Output the (x, y) coordinate of the center of the cell containing the given text.  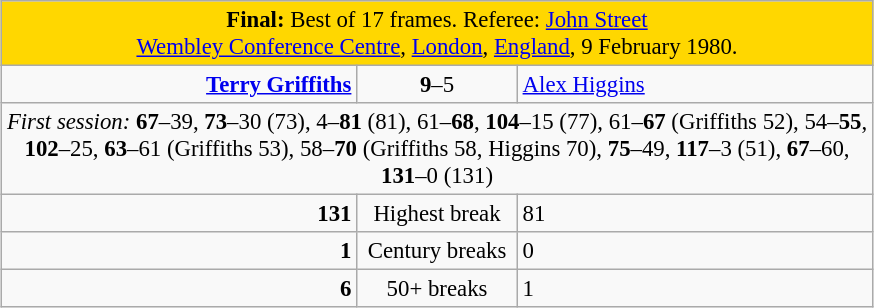
Alex Higgins (695, 85)
131 (179, 214)
81 (695, 214)
6 (179, 289)
Terry Griffiths (179, 85)
Final: Best of 17 frames. Referee: John StreetWembley Conference Centre, London, England, 9 February 1980. (437, 34)
50+ breaks (438, 289)
Highest break (438, 214)
Century breaks (438, 251)
9–5 (438, 85)
0 (695, 251)
